Capture the cell that displays the provided text and extract its [X, Y] central coordinate. 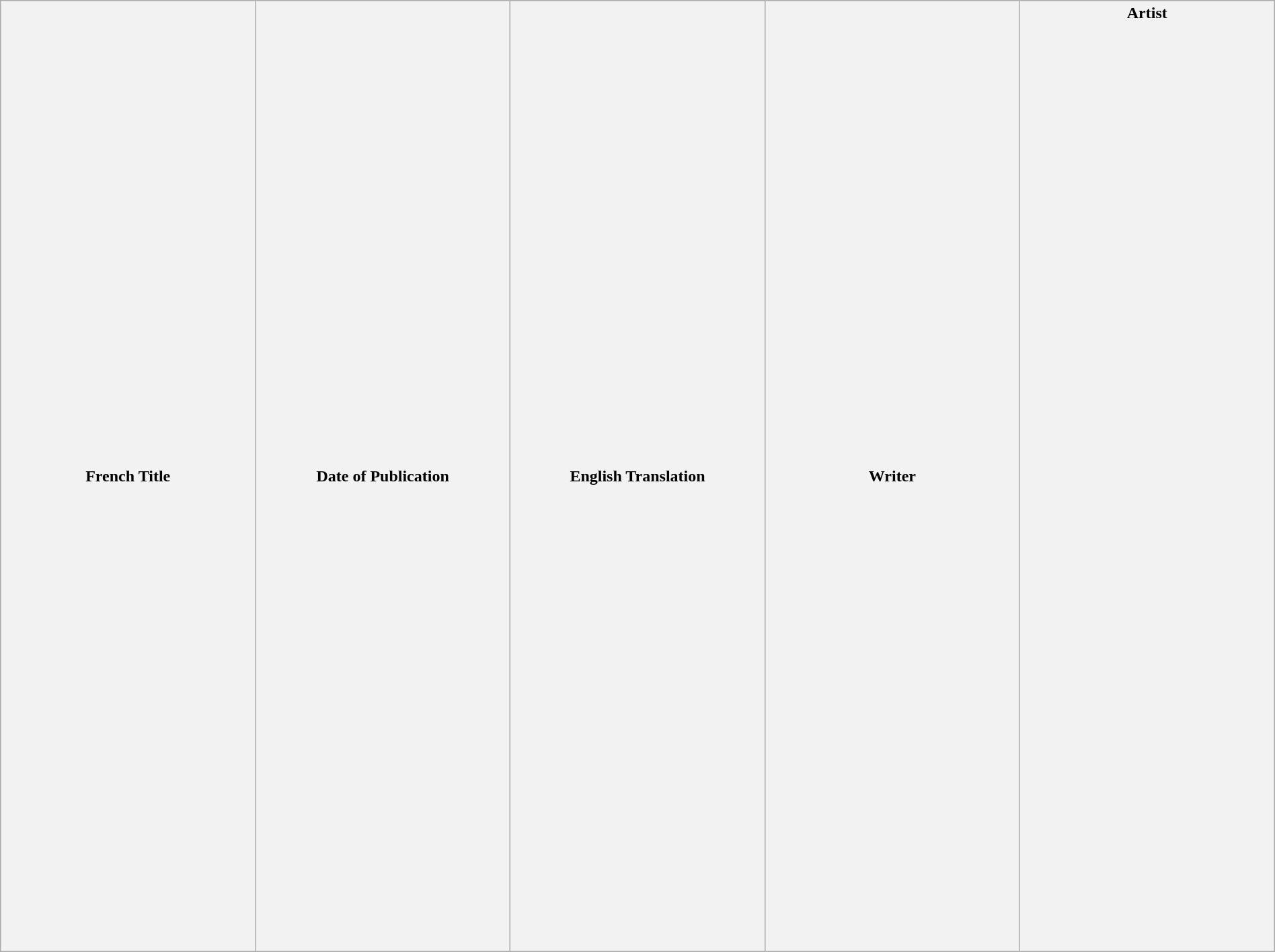
Date of Publication [383, 476]
French Title [128, 476]
English Translation [637, 476]
Artist [1147, 476]
Writer [892, 476]
